Output the [X, Y] coordinate of the center of the cell containing the given text.  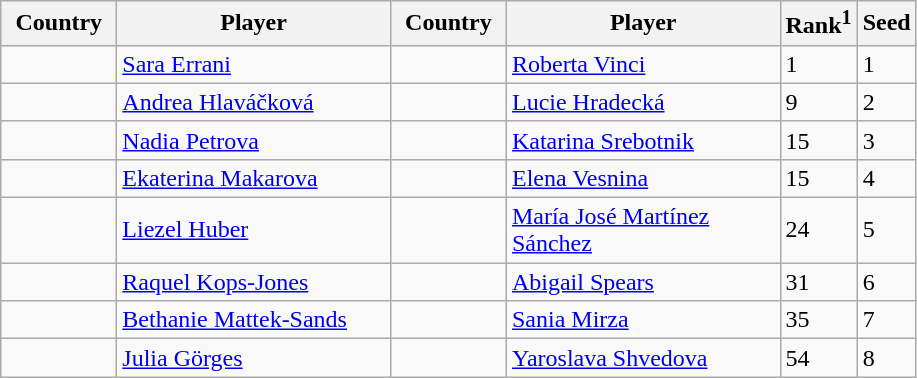
Yaroslava Shvedova [643, 358]
Ekaterina Makarova [254, 178]
Sara Errani [254, 64]
Katarina Srebotnik [643, 140]
24 [818, 230]
54 [818, 358]
Liezel Huber [254, 230]
2 [886, 102]
Bethanie Mattek-Sands [254, 320]
Roberta Vinci [643, 64]
Julia Görges [254, 358]
Raquel Kops-Jones [254, 282]
9 [818, 102]
María José Martínez Sánchez [643, 230]
31 [818, 282]
7 [886, 320]
6 [886, 282]
8 [886, 358]
35 [818, 320]
Seed [886, 24]
5 [886, 230]
Sania Mirza [643, 320]
Andrea Hlaváčková [254, 102]
4 [886, 178]
Rank1 [818, 24]
Nadia Petrova [254, 140]
Elena Vesnina [643, 178]
Lucie Hradecká [643, 102]
Abigail Spears [643, 282]
3 [886, 140]
